Provide the [x, y] coordinate of the cell's center where the given text is located.  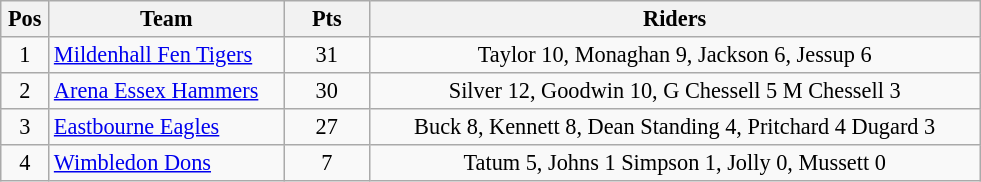
Eastbourne Eagles [166, 126]
Mildenhall Fen Tigers [166, 55]
Riders [674, 19]
Buck 8, Kennett 8, Dean Standing 4, Pritchard 4 Dugard 3 [674, 126]
Taylor 10, Monaghan 9, Jackson 6, Jessup 6 [674, 55]
27 [326, 126]
Wimbledon Dons [166, 162]
31 [326, 55]
Arena Essex Hammers [166, 90]
Pts [326, 19]
3 [25, 126]
2 [25, 90]
Pos [25, 19]
4 [25, 162]
7 [326, 162]
Silver 12, Goodwin 10, G Chessell 5 M Chessell 3 [674, 90]
Team [166, 19]
Tatum 5, Johns 1 Simpson 1, Jolly 0, Mussett 0 [674, 162]
30 [326, 90]
1 [25, 55]
